Search for the cell housing the specified text and yield its [X, Y] center coordinate. 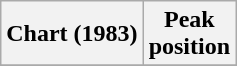
Peakposition [189, 34]
Chart (1983) [72, 34]
